Find where the given text appears and provide that cell's center as [x, y] coordinate. 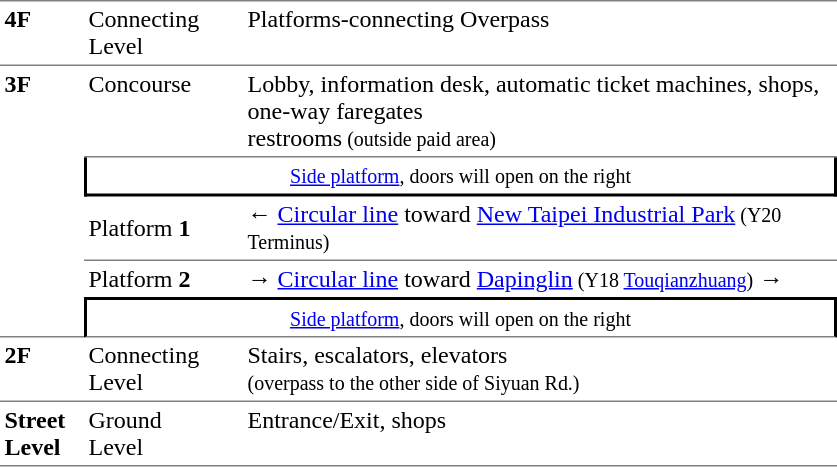
Entrance/Exit, shops [540, 434]
Platform 1 [164, 228]
GroundLevel [164, 434]
4F [42, 34]
Platforms-connecting Overpass [540, 34]
Platform 2 [164, 279]
Lobby, information desk, automatic ticket machines, shops, one-way faregatesrestrooms (outside paid area) [540, 112]
← Circular line toward New Taipei Industrial Park (Y20 Terminus) [540, 228]
Street Level [42, 434]
Stairs, escalators, elevators(overpass to the other side of Siyuan Rd.) [540, 370]
3F [42, 202]
Concourse [164, 112]
→ Circular line toward Dapinglin (Y18 Touqianzhuang) → [540, 279]
2F [42, 370]
